Pinpoint the cell where the given text exists, returning its [X, Y] midpoint coordinate. 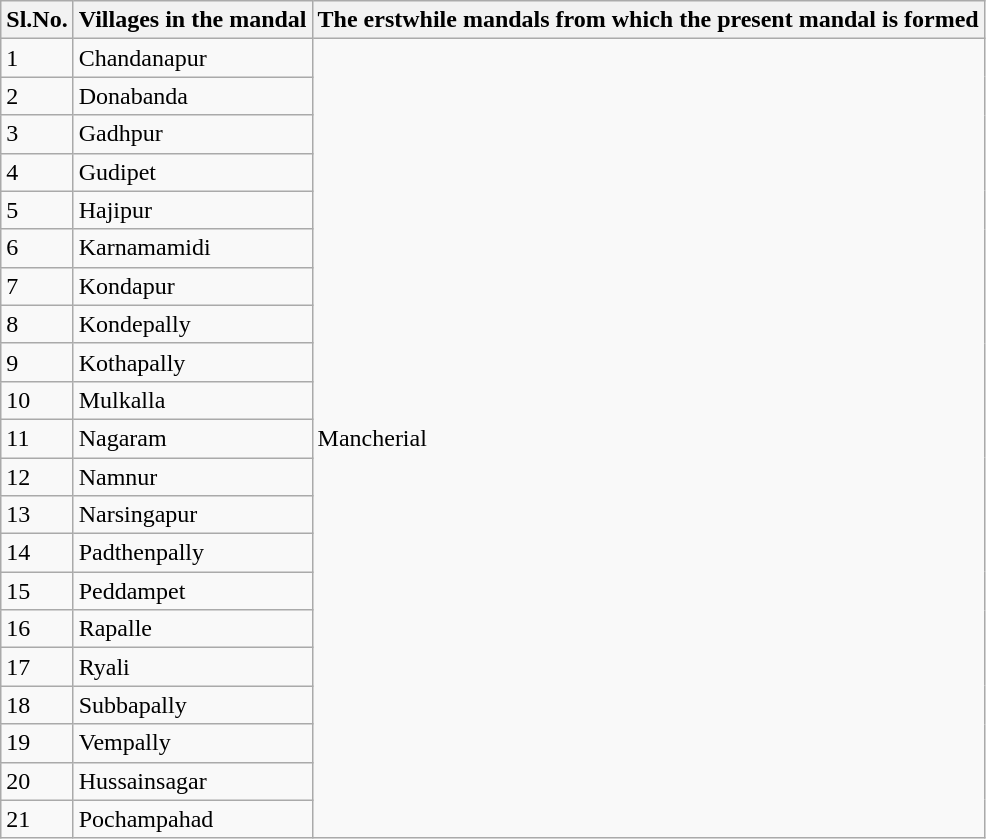
Gudipet [192, 172]
2 [37, 96]
Pochampahad [192, 819]
6 [37, 248]
Sl.No. [37, 20]
Vempally [192, 743]
16 [37, 629]
Narsingapur [192, 515]
11 [37, 438]
Gadhpur [192, 134]
7 [37, 286]
Karnamamidi [192, 248]
1 [37, 58]
Kothapally [192, 362]
The erstwhile mandals from which the present mandal is formed [648, 20]
14 [37, 553]
Ryali [192, 667]
4 [37, 172]
13 [37, 515]
12 [37, 477]
Padthenpally [192, 553]
17 [37, 667]
Mancherial [648, 438]
Chandanapur [192, 58]
8 [37, 324]
Mulkalla [192, 400]
Donabanda [192, 96]
Namnur [192, 477]
Hajipur [192, 210]
Subbapally [192, 705]
Villages in the mandal [192, 20]
Kondapur [192, 286]
Hussainsagar [192, 781]
18 [37, 705]
20 [37, 781]
5 [37, 210]
Peddampet [192, 591]
19 [37, 743]
Kondepally [192, 324]
Nagaram [192, 438]
10 [37, 400]
3 [37, 134]
Rapalle [192, 629]
21 [37, 819]
9 [37, 362]
15 [37, 591]
